Return [X, Y] of the center of cell containing provided text 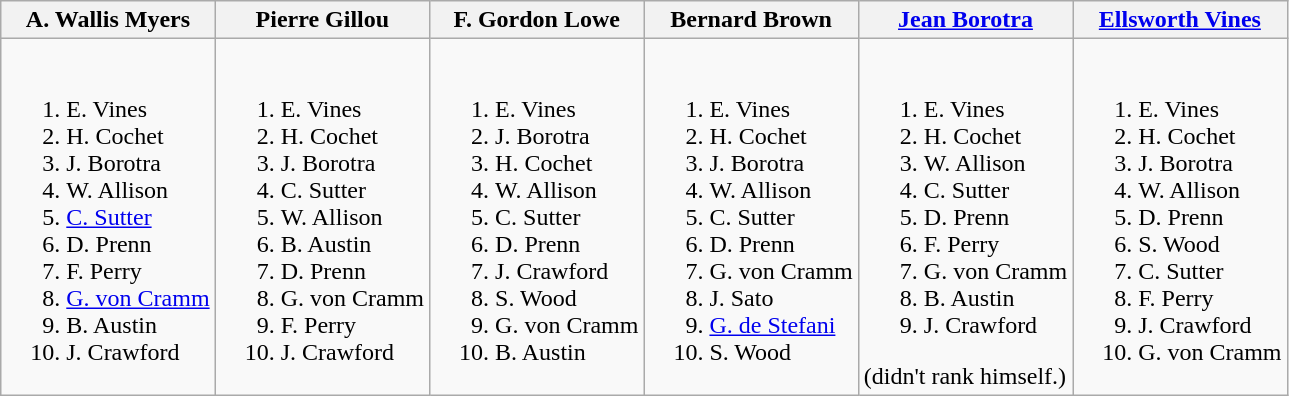
Pierre Gillou [322, 20]
E. Vines H. Cochet J. Borotra C. Sutter W. Allison B. Austin D. Prenn G. von Cramm F. Perry J. Crawford [322, 217]
E. Vines H. Cochet J. Borotra W. Allison C. Sutter D. Prenn F. Perry G. von Cramm B. Austin J. Crawford [108, 217]
Ellsworth Vines [1180, 20]
A. Wallis Myers [108, 20]
E. Vines J. Borotra H. Cochet W. Allison C. Sutter D. Prenn J. Crawford S. Wood G. von Cramm B. Austin [537, 217]
Bernard Brown [751, 20]
E. Vines H. Cochet J. Borotra W. Allison D. Prenn S. Wood C. Sutter F. Perry J. Crawford G. von Cramm [1180, 217]
E. Vines H. Cochet J. Borotra W. Allison C. Sutter D. Prenn G. von Cramm J. Sato G. de Stefani S. Wood [751, 217]
F. Gordon Lowe [537, 20]
E. Vines H. Cochet W. Allison C. Sutter D. Prenn F. Perry G. von Cramm B. Austin J. Crawford(didn't rank himself.) [965, 217]
Jean Borotra [965, 20]
